Locate the cell with the specified text and output its (X, Y) center coordinate. 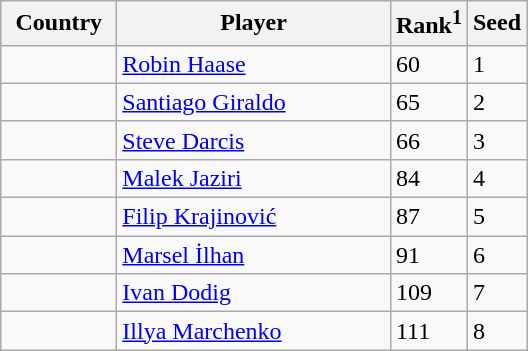
87 (428, 217)
8 (496, 331)
Santiago Giraldo (254, 102)
Filip Krajinović (254, 217)
91 (428, 255)
Illya Marchenko (254, 331)
109 (428, 293)
2 (496, 102)
Player (254, 24)
Robin Haase (254, 64)
Country (59, 24)
4 (496, 178)
111 (428, 331)
7 (496, 293)
Malek Jaziri (254, 178)
60 (428, 64)
84 (428, 178)
66 (428, 140)
6 (496, 255)
5 (496, 217)
65 (428, 102)
Seed (496, 24)
Steve Darcis (254, 140)
Rank1 (428, 24)
Marsel İlhan (254, 255)
3 (496, 140)
Ivan Dodig (254, 293)
1 (496, 64)
